Pinpoint the cell where the given text exists, returning its [X, Y] midpoint coordinate. 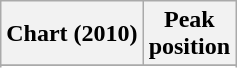
Peakposition [189, 34]
Chart (2010) [72, 34]
